Capture the cell that displays the provided text and extract its (x, y) central coordinate. 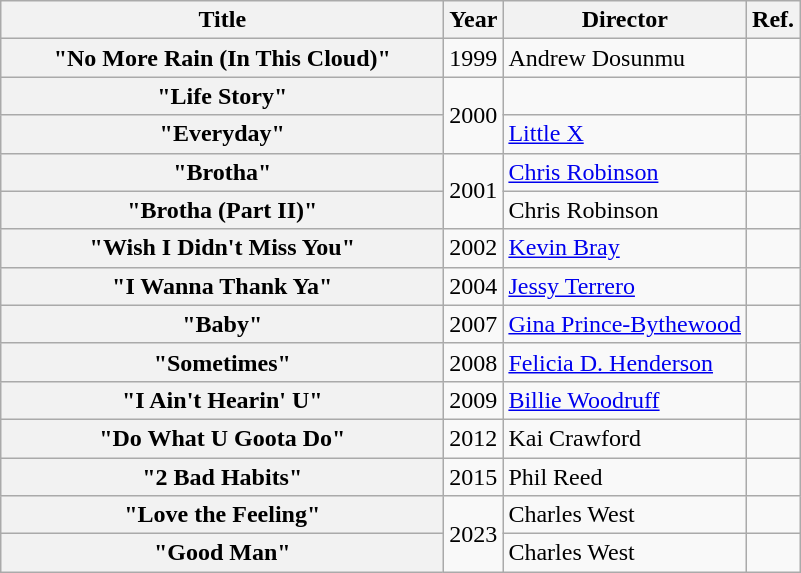
"Everyday" (222, 134)
2012 (474, 438)
Kai Crawford (625, 438)
2004 (474, 286)
Title (222, 20)
Andrew Dosunmu (625, 58)
Ref. (774, 20)
Billie Woodruff (625, 400)
Phil Reed (625, 477)
Felicia D. Henderson (625, 362)
"Baby" (222, 324)
"Brotha" (222, 172)
Kevin Bray (625, 248)
"Sometimes" (222, 362)
Little X (625, 134)
"No More Rain (In This Cloud)" (222, 58)
2023 (474, 534)
Gina Prince-Bythewood (625, 324)
"Life Story" (222, 96)
Director (625, 20)
2002 (474, 248)
"I Wanna Thank Ya" (222, 286)
"I Ain't Hearin' U" (222, 400)
2008 (474, 362)
"Love the Feeling" (222, 515)
2001 (474, 191)
Year (474, 20)
1999 (474, 58)
2009 (474, 400)
"Good Man" (222, 553)
Jessy Terrero (625, 286)
2015 (474, 477)
2007 (474, 324)
"Do What U Goota Do" (222, 438)
2000 (474, 115)
"Brotha (Part II)" (222, 210)
"2 Bad Habits" (222, 477)
"Wish I Didn't Miss You" (222, 248)
